From the cell containing the given text, extract its center point as [X, Y] coordinate. 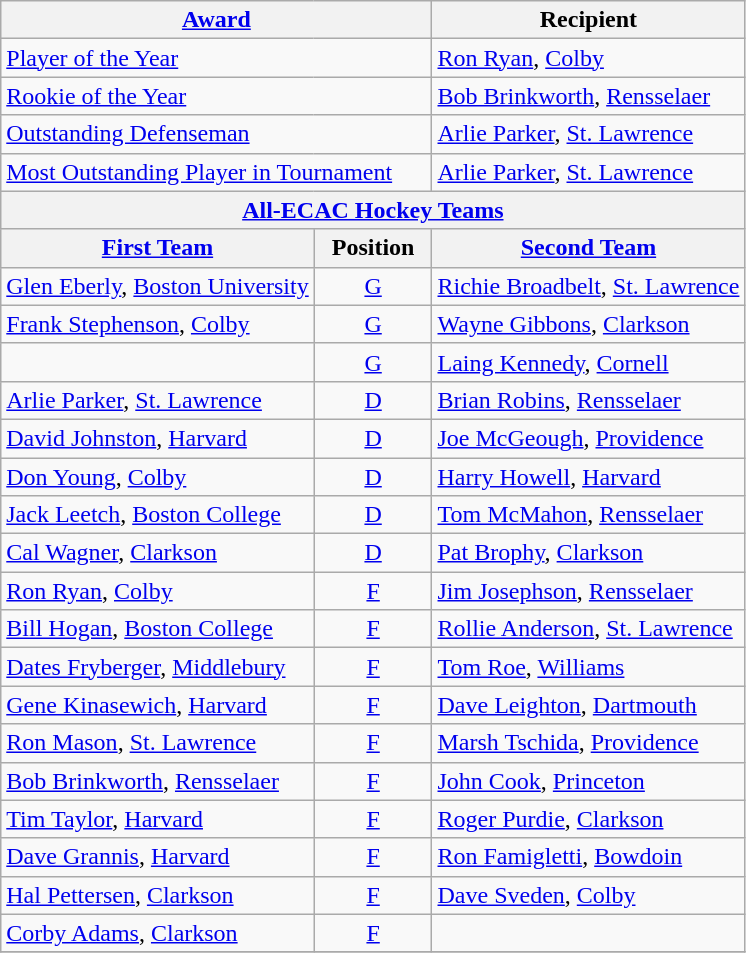
Joe McGeough, Providence [588, 438]
David Johnston, Harvard [158, 438]
Frank Stephenson, Colby [158, 324]
Rookie of the Year [216, 96]
Dave Grannis, Harvard [158, 857]
Tom McMahon, Rensselaer [588, 515]
Corby Adams, Clarkson [158, 933]
Tim Taylor, Harvard [158, 819]
Most Outstanding Player in Tournament [216, 172]
Laing Kennedy, Cornell [588, 362]
Gene Kinasewich, Harvard [158, 705]
Pat Brophy, Clarkson [588, 553]
Wayne Gibbons, Clarkson [588, 324]
Outstanding Defenseman [216, 134]
Hal Pettersen, Clarkson [158, 895]
Don Young, Colby [158, 477]
Tom Roe, Williams [588, 667]
Player of the Year [216, 58]
Bill Hogan, Boston College [158, 629]
All-ECAC Hockey Teams [373, 210]
Rollie Anderson, St. Lawrence [588, 629]
Glen Eberly, Boston University [158, 286]
Jim Josephson, Rensselaer [588, 591]
Harry Howell, Harvard [588, 477]
Richie Broadbelt, St. Lawrence [588, 286]
Ron Famigletti, Bowdoin [588, 857]
John Cook, Princeton [588, 781]
Roger Purdie, Clarkson [588, 819]
Cal Wagner, Clarkson [158, 553]
Marsh Tschida, Providence [588, 743]
Dave Sveden, Colby [588, 895]
Second Team [588, 248]
Dates Fryberger, Middlebury [158, 667]
Position [373, 248]
Award [216, 20]
Ron Mason, St. Lawrence [158, 743]
Brian Robins, Rensselaer [588, 400]
Dave Leighton, Dartmouth [588, 705]
Recipient [588, 20]
Jack Leetch, Boston College [158, 515]
First Team [158, 248]
